Locate the cell with the specified text and output its (X, Y) center coordinate. 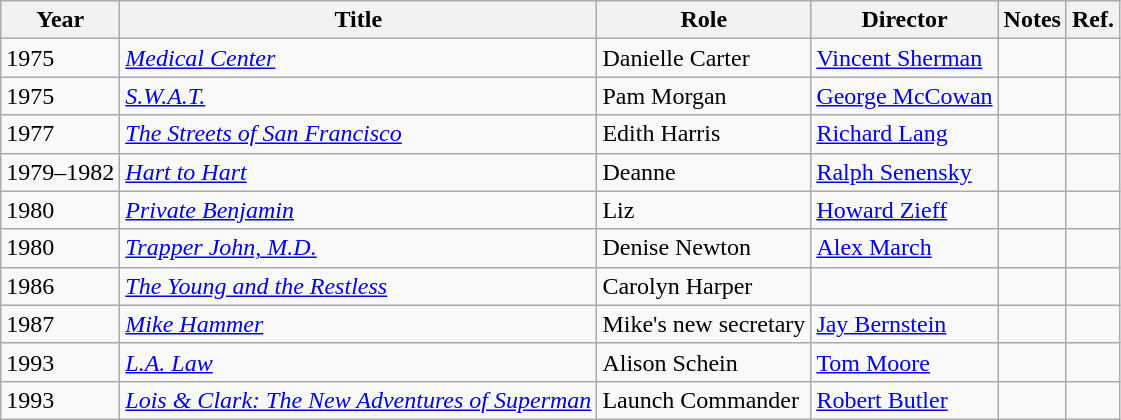
Carolyn Harper (704, 286)
Mike Hammer (358, 324)
Deanne (704, 172)
Mike's new secretary (704, 324)
Tom Moore (904, 362)
Title (358, 20)
Year (60, 20)
Liz (704, 210)
Howard Zieff (904, 210)
Richard Lang (904, 134)
1987 (60, 324)
Vincent Sherman (904, 58)
Private Benjamin (358, 210)
Launch Commander (704, 400)
Medical Center (358, 58)
Jay Bernstein (904, 324)
1986 (60, 286)
Lois & Clark: The New Adventures of Superman (358, 400)
Edith Harris (704, 134)
Notes (1032, 20)
Director (904, 20)
1979–1982 (60, 172)
Ref. (1092, 20)
George McCowan (904, 96)
Role (704, 20)
The Young and the Restless (358, 286)
Hart to Hart (358, 172)
Danielle Carter (704, 58)
The Streets of San Francisco (358, 134)
1977 (60, 134)
Alex March (904, 248)
Robert Butler (904, 400)
Trapper John, M.D. (358, 248)
Denise Newton (704, 248)
Alison Schein (704, 362)
L.A. Law (358, 362)
Ralph Senensky (904, 172)
S.W.A.T. (358, 96)
Pam Morgan (704, 96)
